Search for the cell housing the specified text and yield its (X, Y) center coordinate. 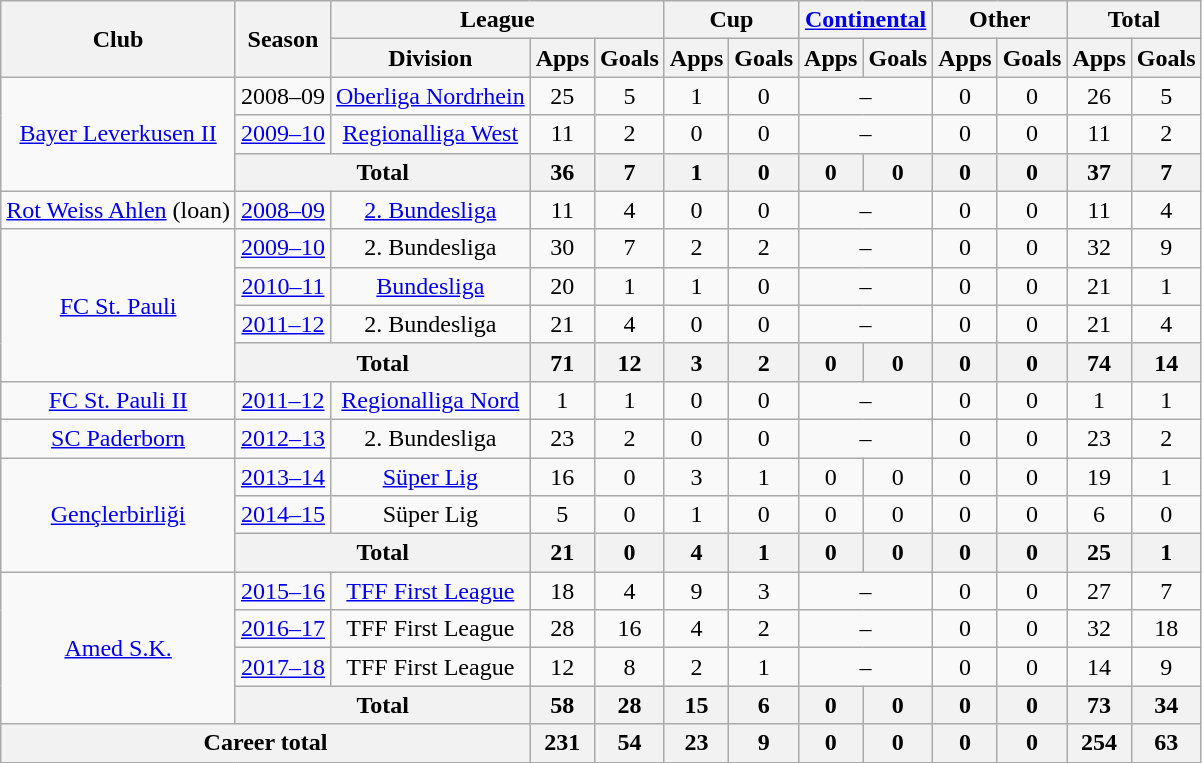
30 (562, 248)
34 (1166, 705)
2016–17 (282, 629)
71 (562, 362)
2017–18 (282, 667)
37 (1099, 172)
54 (630, 743)
FC St. Pauli (118, 305)
Amed S.K. (118, 648)
Season (282, 39)
2012–13 (282, 438)
Bundesliga (430, 286)
26 (1099, 96)
2015–16 (282, 591)
Continental (866, 20)
Club (118, 39)
231 (562, 743)
2013–14 (282, 477)
15 (696, 705)
Oberliga Nordrhein (430, 96)
19 (1099, 477)
Regionalliga West (430, 134)
SC Paderborn (118, 438)
Gençlerbirliği (118, 515)
League (497, 20)
73 (1099, 705)
Career total (266, 743)
2010–11 (282, 286)
Regionalliga Nord (430, 400)
8 (630, 667)
254 (1099, 743)
74 (1099, 362)
58 (562, 705)
Other (1000, 20)
2014–15 (282, 515)
63 (1166, 743)
Division (430, 58)
FC St. Pauli II (118, 400)
Rot Weiss Ahlen (loan) (118, 210)
27 (1099, 591)
Cup (731, 20)
Bayer Leverkusen II (118, 134)
36 (562, 172)
20 (562, 286)
